Provide the [X, Y] coordinate of the cell's center where the given text is located.  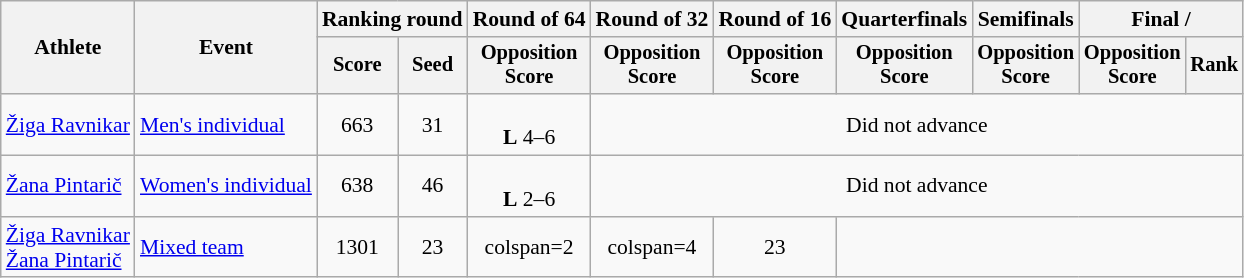
Event [226, 48]
Žiga RavnikarŽana Pintarič [68, 248]
Rank [1215, 66]
Women's individual [226, 186]
31 [433, 124]
638 [358, 186]
Mixed team [226, 248]
Žana Pintarič [68, 186]
Score [358, 66]
Quarterfinals [904, 19]
Men's individual [226, 124]
Round of 32 [652, 19]
Round of 64 [530, 19]
L 4–6 [530, 124]
colspan=4 [652, 248]
L 2–6 [530, 186]
Final / [1161, 19]
Seed [433, 66]
1301 [358, 248]
Athlete [68, 48]
Semifinals [1026, 19]
colspan=2 [530, 248]
Round of 16 [774, 19]
663 [358, 124]
Žiga Ravnikar [68, 124]
46 [433, 186]
Ranking round [392, 19]
